Locate the cell with the specified text and output its [x, y] center coordinate. 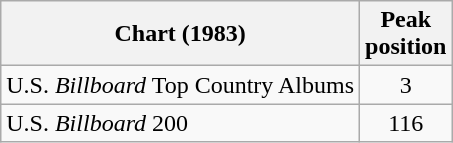
U.S. Billboard Top Country Albums [180, 85]
116 [406, 123]
Chart (1983) [180, 34]
U.S. Billboard 200 [180, 123]
Peakposition [406, 34]
3 [406, 85]
